Find where the given text appears and provide that cell's center as (X, Y) coordinate. 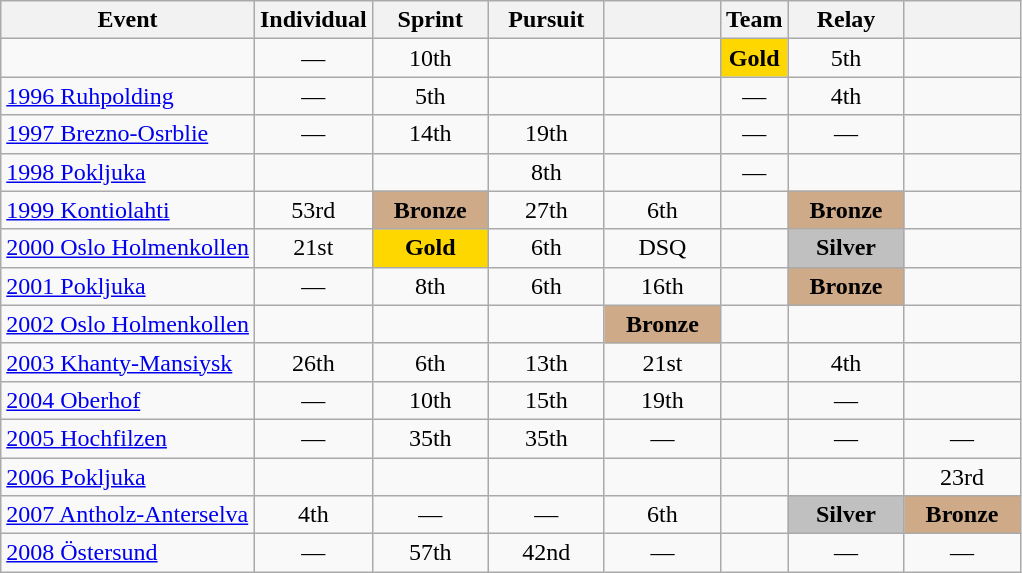
1998 Pokljuka (128, 172)
2005 Hochfilzen (128, 438)
1996 Ruhpolding (128, 96)
26th (313, 362)
Team (754, 20)
2001 Pokljuka (128, 286)
42nd (546, 553)
13th (546, 362)
23rd (962, 477)
2004 Oberhof (128, 400)
14th (430, 134)
15th (546, 400)
Individual (313, 20)
2006 Pokljuka (128, 477)
Sprint (430, 20)
53rd (313, 210)
2007 Antholz-Anterselva (128, 515)
16th (662, 286)
1997 Brezno-Osrblie (128, 134)
Relay (846, 20)
1999 Kontiolahti (128, 210)
57th (430, 553)
Pursuit (546, 20)
2003 Khanty-Mansiysk (128, 362)
2000 Oslo Holmenkollen (128, 248)
2002 Oslo Holmenkollen (128, 324)
2008 Östersund (128, 553)
DSQ (662, 248)
27th (546, 210)
Event (128, 20)
